Identify which cell holds the provided text, then report its [x, y] central coordinate. 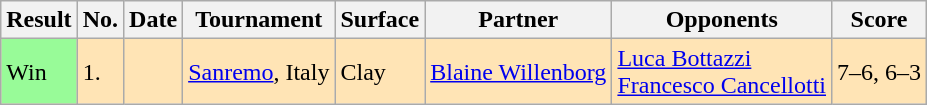
Score [880, 20]
Surface [380, 20]
Partner [518, 20]
No. [100, 20]
7–6, 6–3 [880, 72]
Win [39, 72]
Opponents [722, 20]
Luca Bottazzi Francesco Cancellotti [722, 72]
Clay [380, 72]
1. [100, 72]
Result [39, 20]
Sanremo, Italy [259, 72]
Tournament [259, 20]
Date [154, 20]
Blaine Willenborg [518, 72]
